Output the (X, Y) coordinate of the center of the cell containing the given text.  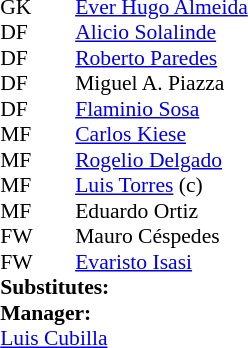
Roberto Paredes (162, 58)
Flaminio Sosa (162, 109)
Substitutes: (124, 287)
Alicio Solalinde (162, 33)
Eduardo Ortiz (162, 211)
Manager: (124, 313)
Miguel A. Piazza (162, 83)
Mauro Céspedes (162, 237)
Luis Torres (c) (162, 185)
Carlos Kiese (162, 135)
Rogelio Delgado (162, 160)
Evaristo Isasi (162, 262)
